For the text-containing cell, return its midpoint in [x, y] coordinate format. 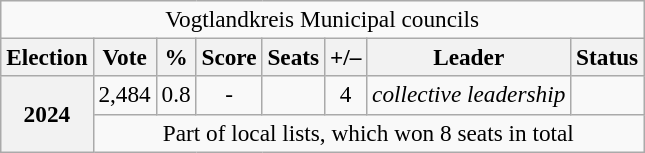
Vogtlandkreis Municipal councils [322, 19]
Part of local lists, which won 8 seats in total [368, 133]
+/– [346, 57]
% [176, 57]
Status [608, 57]
2,484 [124, 95]
4 [346, 95]
0.8 [176, 95]
Vote [124, 57]
Seats [294, 57]
Leader [469, 57]
Election [47, 57]
2024 [47, 114]
Score [229, 57]
collective leadership [469, 95]
- [229, 95]
